Search for the cell housing the specified text and yield its [x, y] center coordinate. 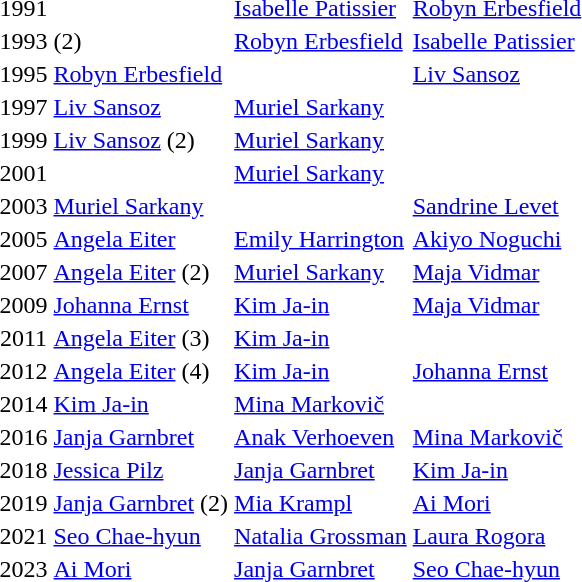
Natalia Grossman [321, 536]
Mia Krampl [321, 503]
Johanna Ernst [141, 305]
Janja Garnbret (2) [141, 503]
Angela Eiter (4) [141, 371]
Liv Sansoz [141, 107]
Anak Verhoeven [321, 437]
Angela Eiter (3) [141, 338]
Angela Eiter (2) [141, 272]
Emily Harrington [321, 239]
Seo Chae-hyun [141, 536]
Mina Markovič [321, 404]
(2) [141, 41]
Angela Eiter [141, 239]
Jessica Pilz [141, 470]
Liv Sansoz (2) [141, 140]
